Return (x, y) of the center of cell containing provided text 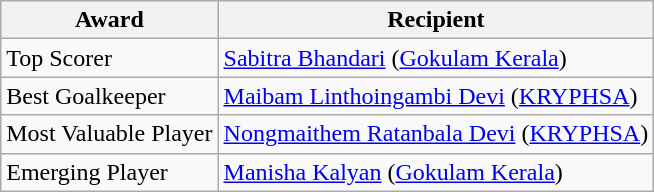
Emerging Player (110, 172)
Nongmaithem Ratanbala Devi (KRYPHSA) (436, 134)
Top Scorer (110, 58)
Maibam Linthoingambi Devi (KRYPHSA) (436, 96)
Manisha Kalyan (Gokulam Kerala) (436, 172)
Recipient (436, 20)
Best Goalkeeper (110, 96)
Award (110, 20)
Most Valuable Player (110, 134)
Sabitra Bhandari (Gokulam Kerala) (436, 58)
